Provide the (X, Y) coordinate of the cell's center where the given text is located.  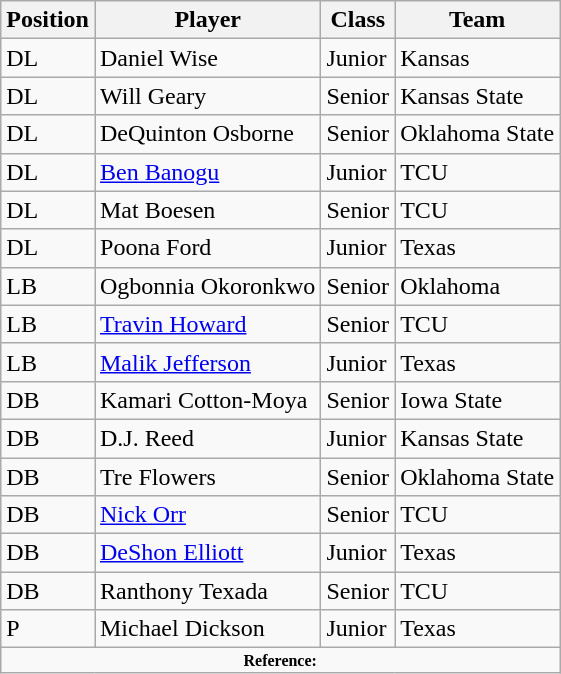
DeShon Elliott (207, 553)
Ogbonnia Okoronkwo (207, 286)
Reference: (280, 660)
Ben Banogu (207, 172)
Tre Flowers (207, 477)
Nick Orr (207, 515)
Oklahoma (478, 286)
Travin Howard (207, 324)
Kamari Cotton-Moya (207, 400)
Poona Ford (207, 248)
Team (478, 20)
Player (207, 20)
Daniel Wise (207, 58)
Position (48, 20)
D.J. Reed (207, 438)
Malik Jefferson (207, 362)
Ranthony Texada (207, 591)
Kansas (478, 58)
Iowa State (478, 400)
Mat Boesen (207, 210)
P (48, 629)
Class (358, 20)
DeQuinton Osborne (207, 134)
Will Geary (207, 96)
Michael Dickson (207, 629)
